Detect which cell encompasses the target text, then output its (x, y) center coordinate. 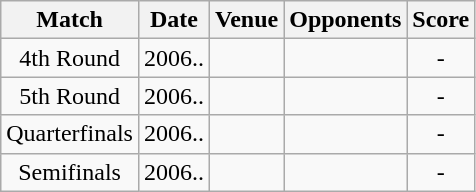
Score (441, 20)
Opponents (346, 20)
Venue (246, 20)
Match (70, 20)
Quarterfinals (70, 134)
Date (174, 20)
Semifinals (70, 172)
5th Round (70, 96)
4th Round (70, 58)
